Find where the given text appears and provide that cell's center as (X, Y) coordinate. 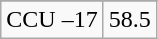
CCU –17 (52, 20)
58.5 (130, 20)
